Detect which cell encompasses the target text, then output its (x, y) center coordinate. 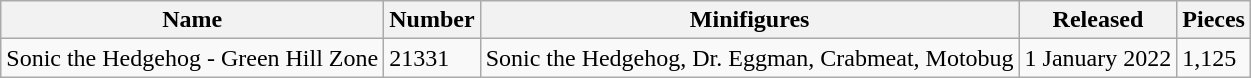
Number (432, 20)
Sonic the Hedgehog, Dr. Eggman, Crabmeat, Motobug (750, 58)
Name (192, 20)
1 January 2022 (1098, 58)
1,125 (1214, 58)
Pieces (1214, 20)
Released (1098, 20)
21331 (432, 58)
Sonic the Hedgehog - Green Hill Zone (192, 58)
Minifigures (750, 20)
